Capture the cell that displays the provided text and extract its (x, y) central coordinate. 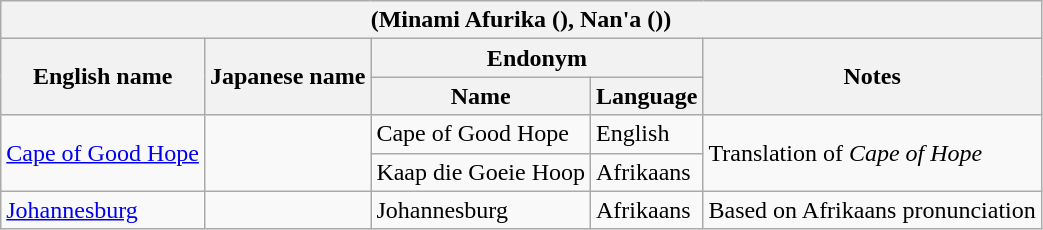
English name (103, 77)
Kaap die Goeie Hoop (481, 172)
(Minami Afurika (), Nan'a ()) (522, 20)
Translation of Cape of Hope (872, 153)
Based on Afrikaans pronunciation (872, 210)
Notes (872, 77)
Language (647, 96)
English (647, 134)
Name (481, 96)
Japanese name (287, 77)
Endonym (537, 58)
